For the text-containing cell, return its midpoint in [X, Y] coordinate format. 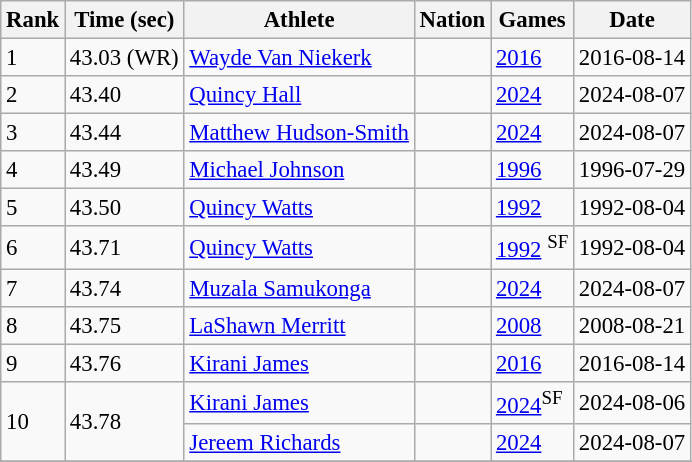
Michael Johnson [299, 170]
Quincy Hall [299, 95]
6 [33, 247]
Muzala Samukonga [299, 288]
Nation [452, 20]
9 [33, 363]
1996-07-29 [632, 170]
Matthew Hudson-Smith [299, 133]
1992 [532, 208]
1992 SF [532, 247]
2 [33, 95]
8 [33, 325]
43.78 [124, 421]
43.74 [124, 288]
Wayde Van Niekerk [299, 58]
3 [33, 133]
43.71 [124, 247]
43.75 [124, 325]
43.76 [124, 363]
43.03 (WR) [124, 58]
1 [33, 58]
Rank [33, 20]
2008-08-21 [632, 325]
43.40 [124, 95]
2008 [532, 325]
43.49 [124, 170]
Athlete [299, 20]
Games [532, 20]
LaShawn Merritt [299, 325]
10 [33, 421]
43.44 [124, 133]
43.50 [124, 208]
2024-08-06 [632, 402]
2024SF [532, 402]
1996 [532, 170]
Time (sec) [124, 20]
Date [632, 20]
Jereem Richards [299, 443]
4 [33, 170]
7 [33, 288]
5 [33, 208]
